Detect which cell encompasses the target text, then output its (X, Y) center coordinate. 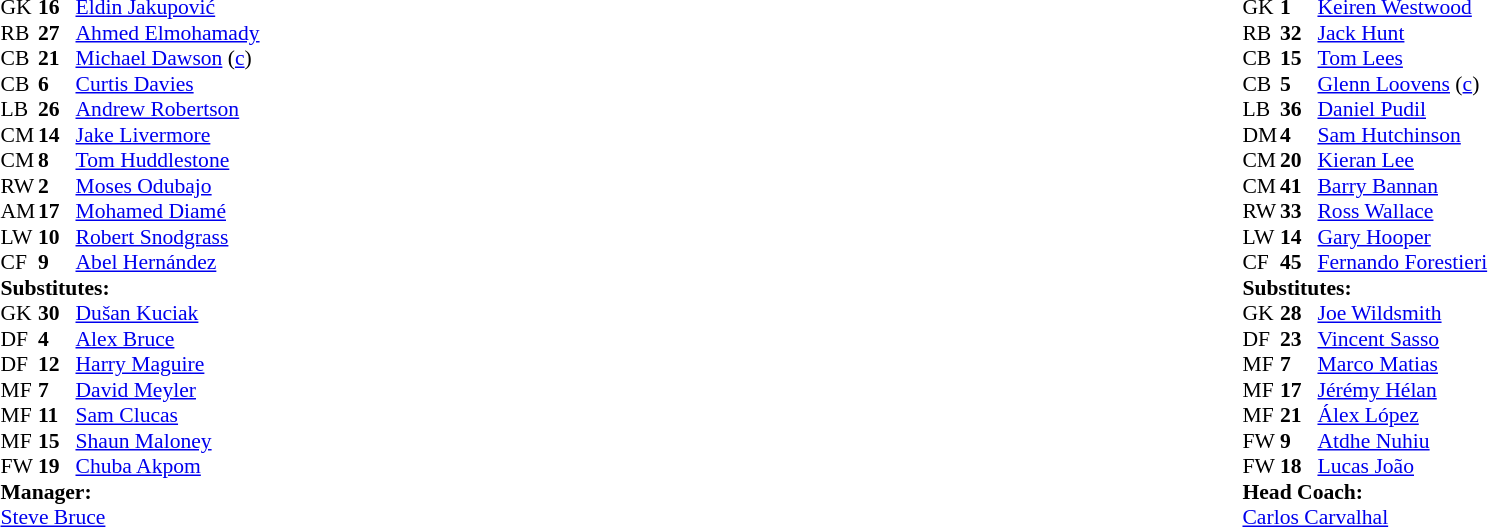
Sam Clucas (168, 415)
AM (19, 211)
Ross Wallace (1402, 211)
45 (1299, 263)
Jérémy Hélan (1402, 390)
Moses Odubajo (168, 186)
Gary Hooper (1402, 237)
Alex Bruce (168, 339)
Kieran Lee (1402, 161)
23 (1299, 339)
Jake Livermore (168, 135)
8 (57, 161)
Chuba Akpom (168, 467)
18 (1299, 467)
Joe Wildsmith (1402, 313)
36 (1299, 109)
Shaun Maloney (168, 441)
Fernando Forestieri (1402, 263)
11 (57, 415)
Tom Huddlestone (168, 161)
30 (57, 313)
27 (57, 33)
6 (57, 84)
20 (1299, 161)
28 (1299, 313)
33 (1299, 211)
Head Coach: (1364, 492)
Abel Hernández (168, 263)
41 (1299, 186)
Daniel Pudil (1402, 109)
Curtis Davies (168, 84)
32 (1299, 33)
DM (1261, 135)
Álex López (1402, 415)
Mohamed Diamé (168, 211)
Marco Matias (1402, 365)
Jack Hunt (1402, 33)
Barry Bannan (1402, 186)
2 (57, 186)
Vincent Sasso (1402, 339)
Andrew Robertson (168, 109)
Glenn Loovens (c) (1402, 84)
19 (57, 467)
26 (57, 109)
12 (57, 365)
Michael Dawson (c) (168, 59)
Tom Lees (1402, 59)
5 (1299, 84)
David Meyler (168, 390)
Robert Snodgrass (168, 237)
Sam Hutchinson (1402, 135)
Atdhe Nuhiu (1402, 441)
Manager: (130, 492)
Lucas João (1402, 467)
Ahmed Elmohamady (168, 33)
Dušan Kuciak (168, 313)
10 (57, 237)
Harry Maguire (168, 365)
